Scan for the cell matching the given text and deliver its (x, y) coordinate at center. 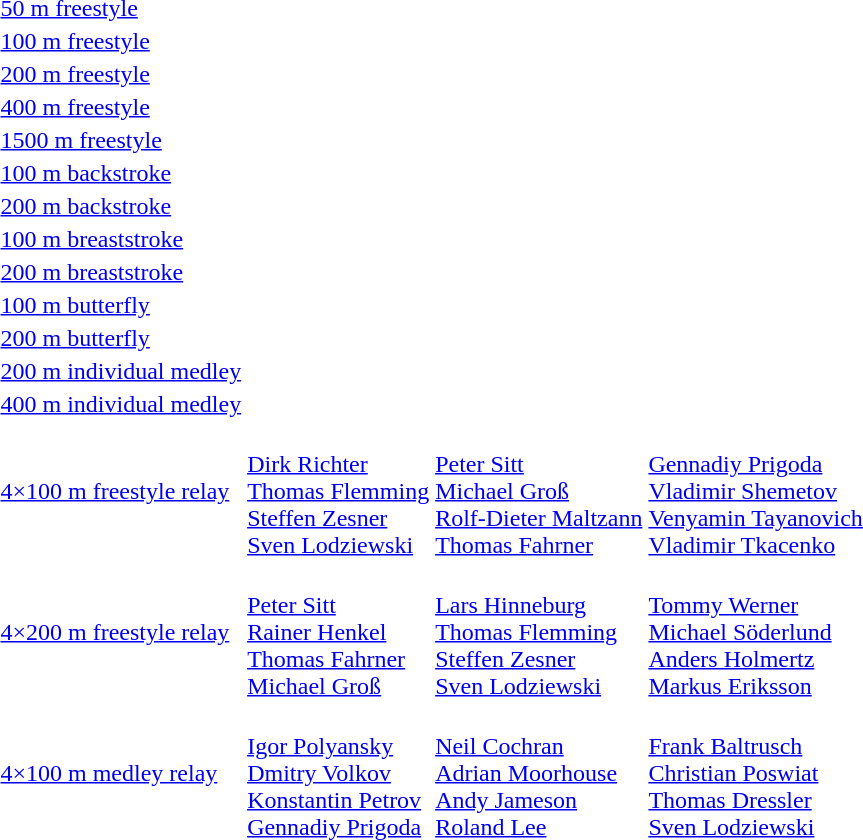
Peter SittRainer HenkelThomas FahrnerMichael Groß (338, 632)
Lars HinneburgThomas FlemmingSteffen ZesnerSven Lodziewski (539, 632)
Dirk RichterThomas FlemmingSteffen ZesnerSven Lodziewski (338, 491)
Peter SittMichael GroßRolf-Dieter MaltzannThomas Fahrner (539, 491)
